Scan for the cell matching the given text and deliver its (x, y) coordinate at center. 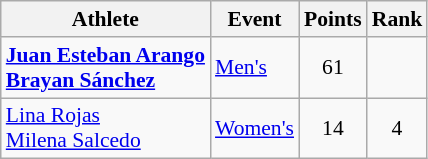
4 (398, 128)
61 (333, 68)
Rank (398, 19)
Athlete (106, 19)
Women's (254, 128)
Juan Esteban ArangoBrayan Sánchez (106, 68)
Men's (254, 68)
Lina RojasMilena Salcedo (106, 128)
Event (254, 19)
Points (333, 19)
14 (333, 128)
